Output the (x, y) coordinate of the center of the cell containing the given text.  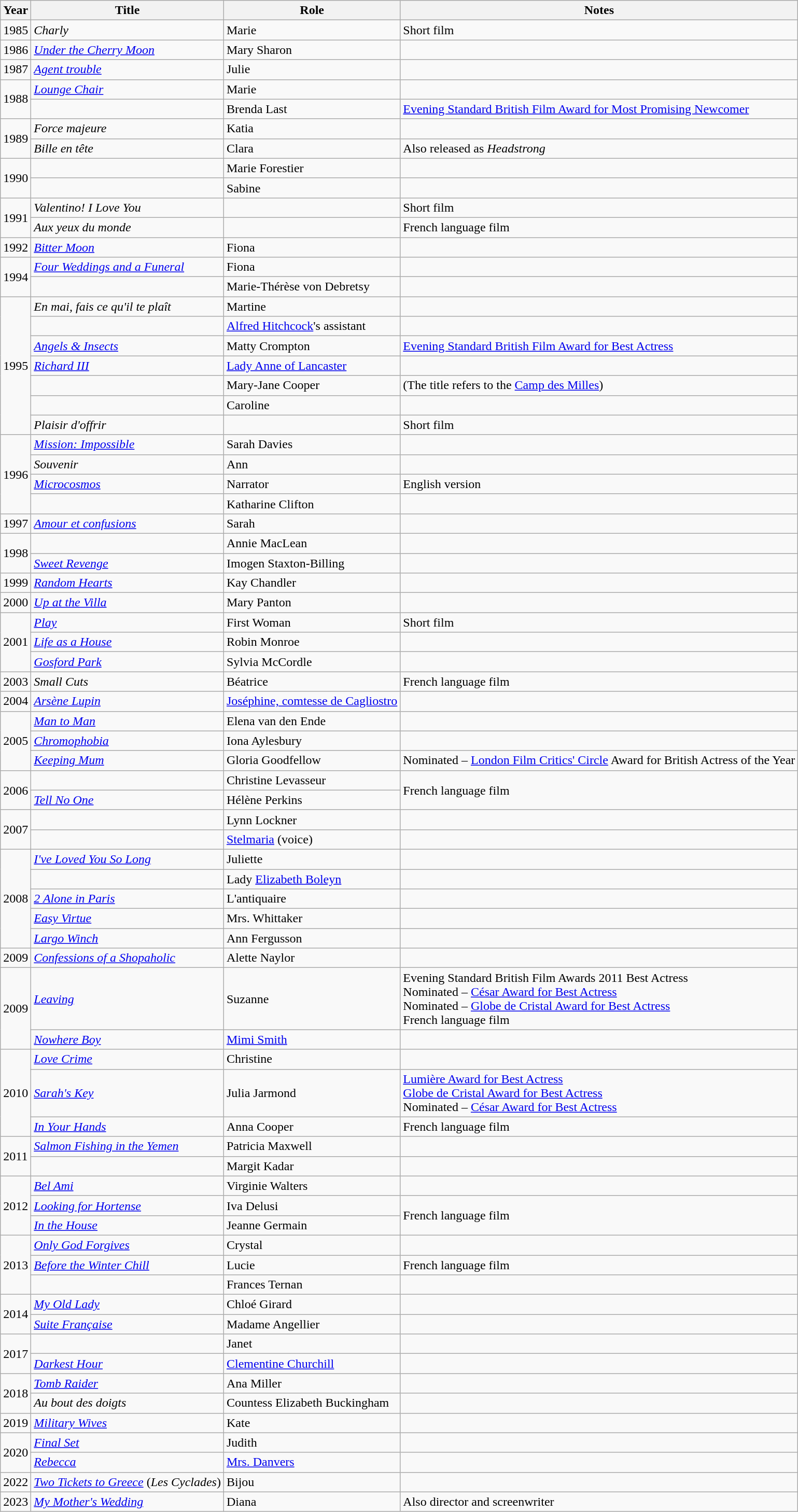
2022 (16, 1482)
Sarah's Key (128, 1093)
2020 (16, 1452)
Man to Man (128, 721)
(The title refers to the Camp des Milles) (599, 385)
Marie Forestier (312, 168)
Bel Ami (128, 1186)
Diana (312, 1502)
Katia (312, 129)
Agent trouble (128, 70)
In the House (128, 1225)
Robin Monroe (312, 642)
Julia Jarmond (312, 1093)
Brenda Last (312, 109)
2023 (16, 1502)
Rebecca (128, 1462)
Juliette (312, 859)
Sabine (312, 188)
Under the Cherry Moon (128, 50)
Bitter Moon (128, 247)
2013 (16, 1265)
Four Weddings and a Funeral (128, 267)
Arsène Lupin (128, 701)
Gloria Goodfellow (312, 760)
Angels & Insects (128, 346)
Charly (128, 30)
Richard III (128, 366)
Plaisir d'offrir (128, 425)
Sarah (312, 523)
Madame Angellier (312, 1324)
2014 (16, 1314)
Kate (312, 1423)
En mai, fais ce qu'il te plaît (128, 307)
1985 (16, 30)
1999 (16, 583)
1990 (16, 178)
Play (128, 622)
Military Wives (128, 1423)
Title (128, 10)
Judith (312, 1442)
Anna Cooper (312, 1127)
Ann Fergusson (312, 938)
Kay Chandler (312, 583)
Also director and screenwriter (599, 1502)
Also released as Headstrong (599, 148)
Force majeure (128, 129)
Sweet Revenge (128, 563)
2010 (16, 1093)
Margit Kadar (312, 1166)
Sylvia McCordle (312, 662)
In Your Hands (128, 1127)
Imogen Staxton-Billing (312, 563)
I've Loved You So Long (128, 859)
Life as a House (128, 642)
Keeping Mum (128, 760)
Valentino! I Love You (128, 207)
1986 (16, 50)
Darkest Hour (128, 1364)
1987 (16, 70)
Stelmaria (voice) (312, 839)
Largo Winch (128, 938)
Marie-Thérèse von Debretsy (312, 287)
1998 (16, 553)
Lady Anne of Lancaster (312, 366)
Mary-Jane Cooper (312, 385)
Chromophobia (128, 741)
Countess Elizabeth Buckingham (312, 1403)
Nominated – London Film Critics' Circle Award for British Actress of the Year (599, 760)
Suite Française (128, 1324)
Alfred Hitchcock's assistant (312, 326)
Lumière Award for Best Actress Globe de Cristal Award for Best Actress Nominated – César Award for Best Actress (599, 1093)
L'antiquaire (312, 899)
Salmon Fishing in the Yemen (128, 1146)
2017 (16, 1354)
2011 (16, 1156)
Ann (312, 464)
Looking for Hortense (128, 1205)
Au bout des doigts (128, 1403)
Mrs. Whittaker (312, 919)
English version (599, 484)
2008 (16, 898)
Alette Naylor (312, 958)
Patricia Maxwell (312, 1146)
Elena van den Ende (312, 721)
Jeanne Germain (312, 1225)
2007 (16, 829)
Julie (312, 70)
Aux yeux du monde (128, 227)
Chloé Girard (312, 1305)
My Mother's Wedding (128, 1502)
Lounge Chair (128, 89)
1988 (16, 99)
Iva Delusi (312, 1205)
Clementine Churchill (312, 1364)
Gosford Park (128, 662)
Ana Miller (312, 1383)
Christine (312, 1059)
Tomb Raider (128, 1383)
1995 (16, 366)
2000 (16, 603)
Janet (312, 1344)
Annie MacLean (312, 543)
Up at the Villa (128, 603)
1996 (16, 474)
Confessions of a Shopaholic (128, 958)
2 Alone in Paris (128, 899)
2012 (16, 1205)
Christine Levasseur (312, 780)
1994 (16, 277)
Frances Ternan (312, 1285)
First Woman (312, 622)
Leaving (128, 999)
Microcosmos (128, 484)
Bijou (312, 1482)
Amour et confusions (128, 523)
2003 (16, 682)
Narrator (312, 484)
Notes (599, 10)
2018 (16, 1393)
Katharine Clifton (312, 504)
Mimi Smith (312, 1039)
Clara (312, 148)
Mission: Impossible (128, 445)
Matty Crompton (312, 346)
2001 (16, 642)
Mary Panton (312, 603)
Tell No One (128, 800)
2019 (16, 1423)
Mrs. Danvers (312, 1462)
Role (312, 10)
1997 (16, 523)
Before the Winter Chill (128, 1265)
Souvenir (128, 464)
Random Hearts (128, 583)
Year (16, 10)
1989 (16, 138)
Sarah Davies (312, 445)
Evening Standard British Film Award for Most Promising Newcomer (599, 109)
Easy Virtue (128, 919)
2005 (16, 741)
Lucie (312, 1265)
Mary Sharon (312, 50)
Hélène Perkins (312, 800)
Lady Elizabeth Boleyn (312, 879)
Evening Standard British Film Award for Best Actress (599, 346)
Two Tickets to Greece (Les Cyclades) (128, 1482)
1992 (16, 247)
My Old Lady (128, 1305)
Caroline (312, 405)
Nowhere Boy (128, 1039)
Small Cuts (128, 682)
Béatrice (312, 682)
Joséphine, comtesse de Cagliostro (312, 701)
Final Set (128, 1442)
Love Crime (128, 1059)
Bille en tête (128, 148)
1991 (16, 217)
2004 (16, 701)
Virginie Walters (312, 1186)
Lynn Lockner (312, 820)
Martine (312, 307)
Only God Forgives (128, 1245)
2006 (16, 790)
Crystal (312, 1245)
Iona Aylesbury (312, 741)
Suzanne (312, 999)
